Find where the given text appears and provide that cell's center as [x, y] coordinate. 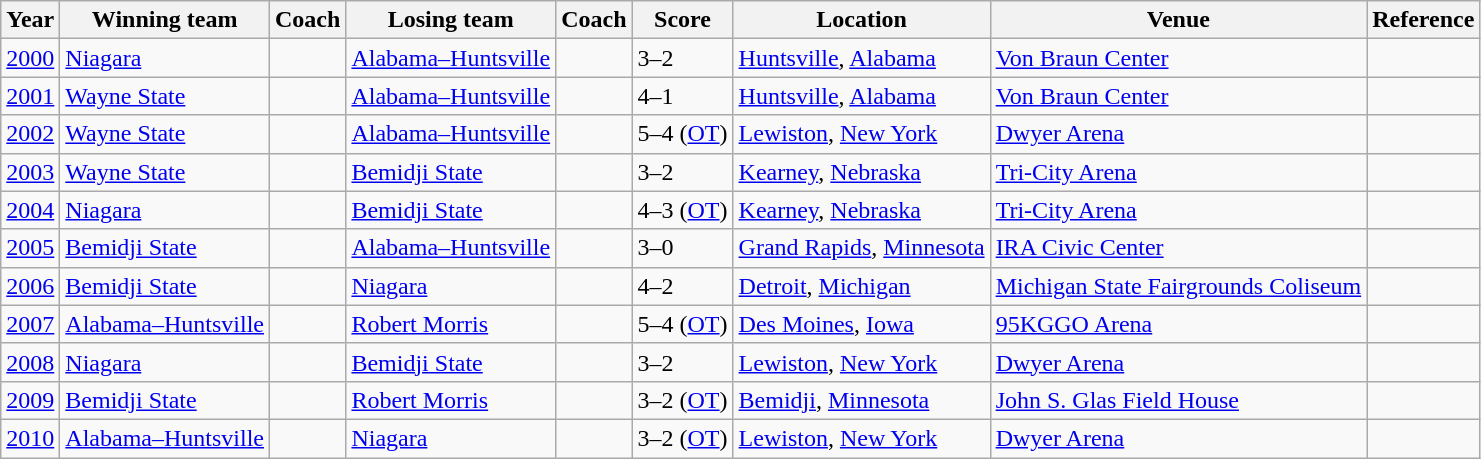
2009 [30, 400]
2007 [30, 324]
4–3 (OT) [682, 210]
Michigan State Fairgrounds Coliseum [1178, 286]
2006 [30, 286]
2005 [30, 248]
Grand Rapids, Minnesota [862, 248]
2004 [30, 210]
Location [862, 20]
Des Moines, Iowa [862, 324]
4–2 [682, 286]
Detroit, Michigan [862, 286]
Reference [1424, 20]
John S. Glas Field House [1178, 400]
Year [30, 20]
2002 [30, 134]
Venue [1178, 20]
2001 [30, 96]
2008 [30, 362]
3–0 [682, 248]
Score [682, 20]
Winning team [165, 20]
IRA Civic Center [1178, 248]
Losing team [451, 20]
2003 [30, 172]
95KGGO Arena [1178, 324]
2000 [30, 58]
Bemidji, Minnesota [862, 400]
4–1 [682, 96]
2010 [30, 438]
